Provide the [x, y] coordinate of the cell's center where the given text is located.  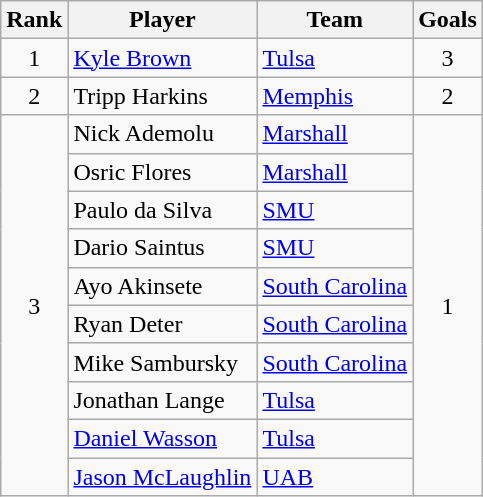
Memphis [335, 96]
Player [162, 20]
Nick Ademolu [162, 134]
Jonathan Lange [162, 400]
Ayo Akinsete [162, 286]
UAB [335, 477]
Mike Sambursky [162, 362]
Team [335, 20]
Osric Flores [162, 172]
Tripp Harkins [162, 96]
Kyle Brown [162, 58]
Dario Saintus [162, 248]
Jason McLaughlin [162, 477]
Ryan Deter [162, 324]
Goals [448, 20]
Paulo da Silva [162, 210]
Daniel Wasson [162, 438]
Rank [34, 20]
